Detect which cell encompasses the target text, then output its (X, Y) center coordinate. 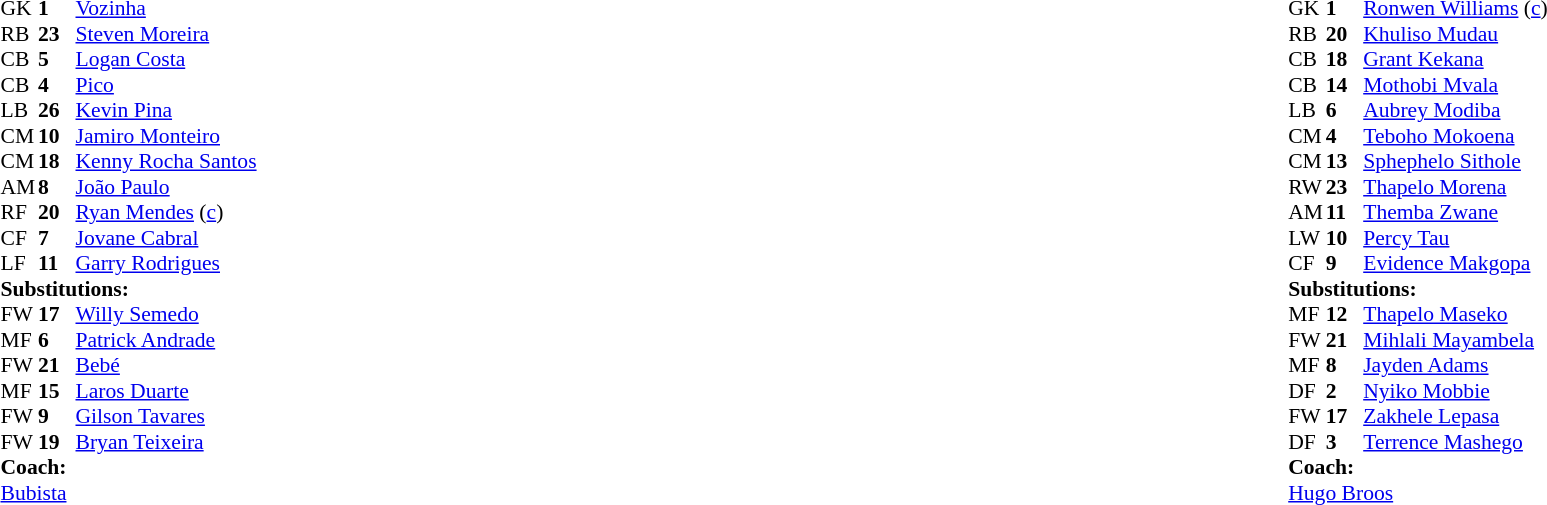
Gilson Tavares (166, 417)
Pico (166, 85)
Kevin Pina (166, 111)
5 (57, 59)
LF (19, 263)
3 (1345, 442)
Bebé (166, 365)
Patrick Andrade (166, 340)
Steven Moreira (166, 34)
Ryan Mendes (c) (166, 213)
LW (1307, 238)
12 (1345, 315)
Logan Costa (166, 59)
15 (57, 391)
Coach: (128, 467)
Jamiro Monteiro (166, 136)
Willy Semedo (166, 315)
RF (19, 213)
14 (1345, 85)
Laros Duarte (166, 391)
2 (1345, 391)
Jovane Cabral (166, 238)
Garry Rodrigues (166, 263)
13 (1345, 161)
19 (57, 442)
João Paulo (166, 187)
Bryan Teixeira (166, 442)
Kenny Rocha Santos (166, 161)
7 (57, 238)
26 (57, 111)
Substitutions: (128, 289)
RW (1307, 187)
